Search for the cell housing the specified text and yield its [x, y] center coordinate. 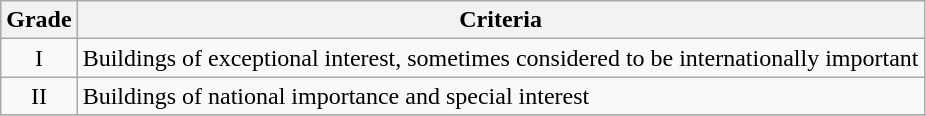
Buildings of national importance and special interest [500, 96]
Buildings of exceptional interest, sometimes considered to be internationally important [500, 58]
Grade [39, 20]
II [39, 96]
I [39, 58]
Criteria [500, 20]
